Output the (X, Y) coordinate of the center of the cell containing the given text.  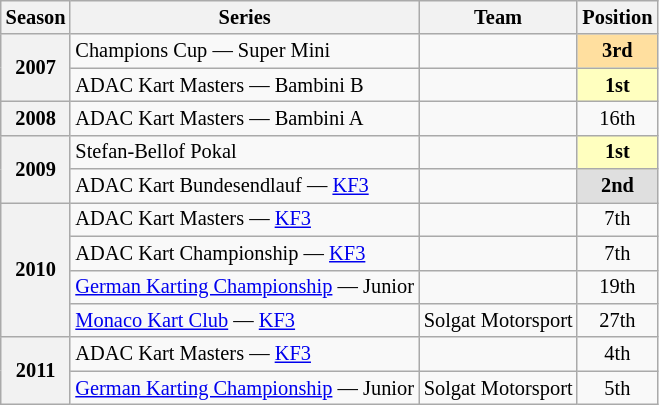
2010 (36, 270)
ADAC Kart Masters — Bambini B (244, 85)
2007 (36, 68)
Season (36, 17)
ADAC Kart Masters — Bambini A (244, 118)
2nd (617, 186)
Champions Cup — Super Mini (244, 51)
16th (617, 118)
27th (617, 320)
ADAC Kart Bundesendlauf — KF3 (244, 186)
3rd (617, 51)
ADAC Kart Championship — KF3 (244, 253)
2009 (36, 168)
2011 (36, 370)
Position (617, 17)
Series (244, 17)
Team (498, 17)
2008 (36, 118)
Stefan-Bellof Pokal (244, 152)
Monaco Kart Club — KF3 (244, 320)
4th (617, 354)
19th (617, 287)
5th (617, 388)
